Locate the cell with the specified text and output its [x, y] center coordinate. 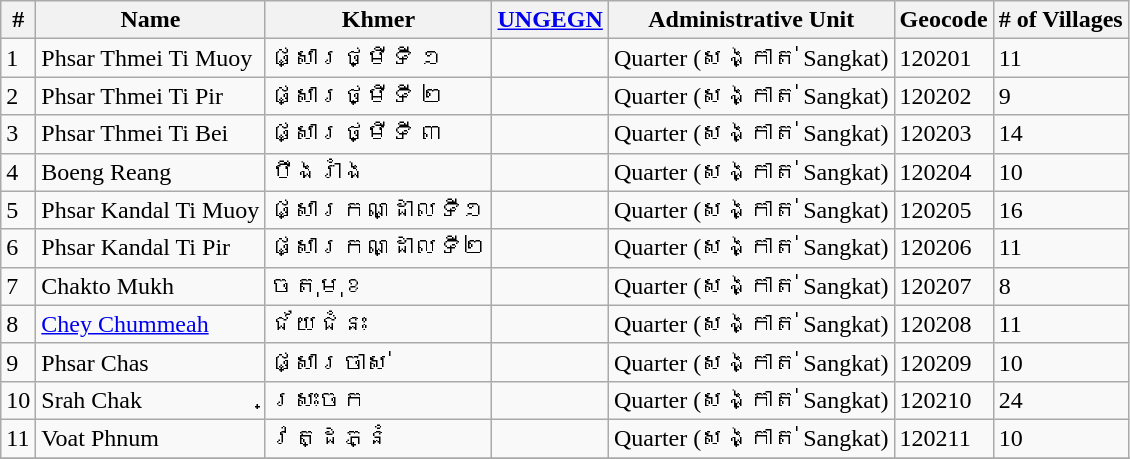
វត្ដភ្នំ [378, 438]
5 [18, 210]
1 [18, 58]
120203 [944, 134]
Chey Chummeah [150, 324]
Geocode [944, 20]
120205 [944, 210]
Administrative Unit [751, 20]
# of Villages [1060, 20]
ស្រះចក [378, 400]
ផ្សារចាស់ [378, 362]
Voat Phnum [150, 438]
Phsar Kandal Ti Muoy [150, 210]
120202 [944, 96]
Boeng Reang [150, 172]
Phsar Thmei Ti Pir [150, 96]
120208 [944, 324]
120210 [944, 400]
ជ័យជំនះ [378, 324]
ផ្សារថ្មីទី ១ [378, 58]
7 [18, 286]
Phsar Kandal Ti Pir [150, 248]
Phsar Thmei Ti Muoy [150, 58]
14 [1060, 134]
120204 [944, 172]
4 [18, 172]
120207 [944, 286]
16 [1060, 210]
Name [150, 20]
Srah Chak [150, 400]
# [18, 20]
Phsar Thmei Ti Bei [150, 134]
Khmer [378, 20]
Chakto Mukh [150, 286]
120206 [944, 248]
បឹងរាំង [378, 172]
120211 [944, 438]
UNGEGN [550, 20]
ផ្សារកណ្ដាលទី២ [378, 248]
6 [18, 248]
2 [18, 96]
ផ្សារថ្មីទី ២ [378, 96]
3 [18, 134]
ផ្សារកណ្ដាលទី១ [378, 210]
ចតុមុខ [378, 286]
Phsar Chas [150, 362]
120209 [944, 362]
ផ្សារថ្មីទី ៣ [378, 134]
24 [1060, 400]
120201 [944, 58]
